Return (X, Y) of the center of cell containing provided text 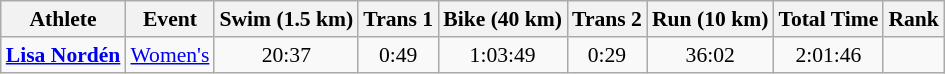
Total Time (828, 19)
0:29 (607, 55)
Women's (170, 55)
20:37 (286, 55)
2:01:46 (828, 55)
Trans 1 (398, 19)
Lisa Nordén (64, 55)
36:02 (710, 55)
Bike (40 km) (502, 19)
Event (170, 19)
Run (10 km) (710, 19)
Swim (1.5 km) (286, 19)
Athlete (64, 19)
0:49 (398, 55)
Trans 2 (607, 19)
Rank (914, 19)
1:03:49 (502, 55)
